For the text-containing cell, return its midpoint in [x, y] coordinate format. 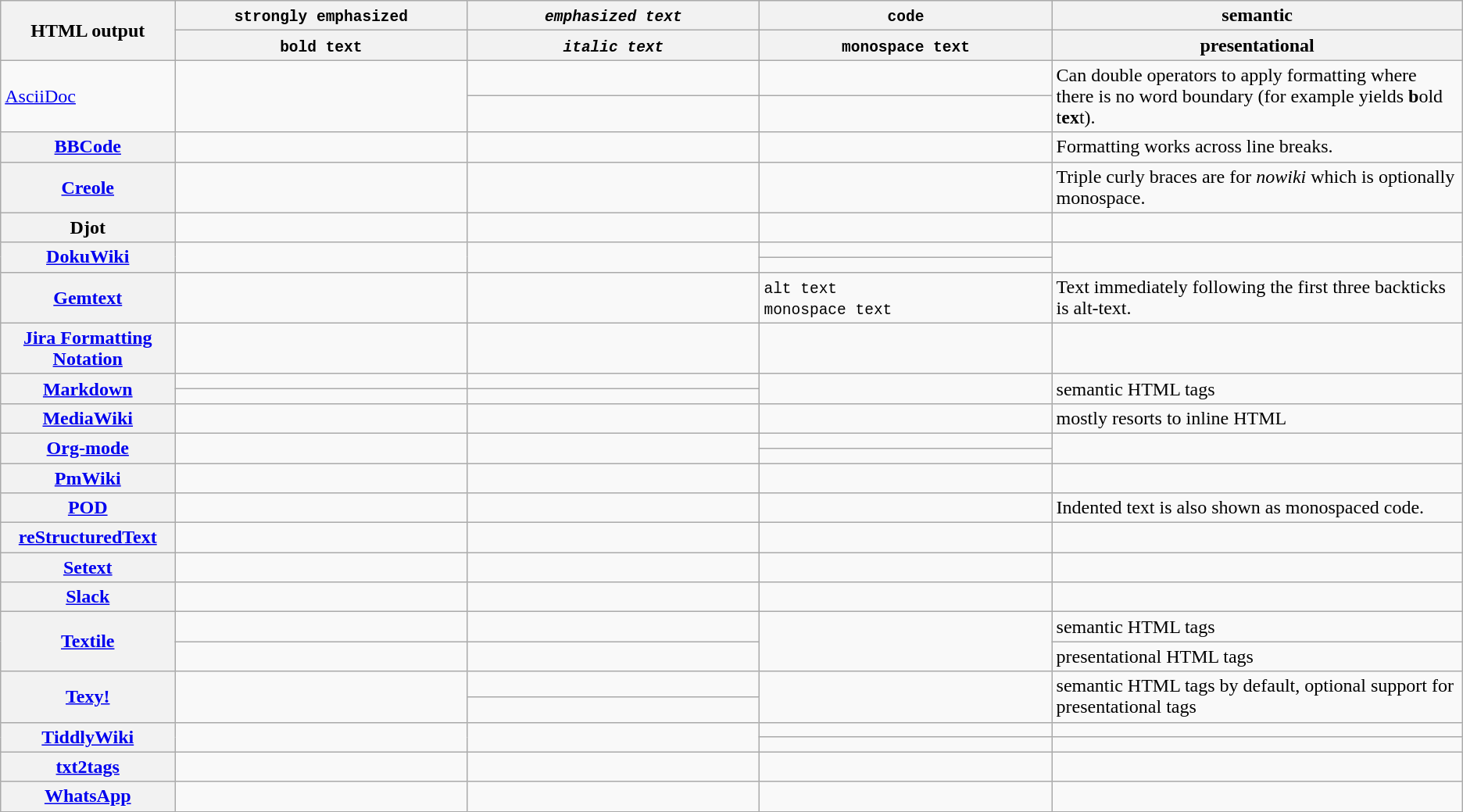
Can double operators to apply formatting where there is no word boundary (for example yields bold text). [1257, 96]
HTML output [88, 30]
TiddlyWiki [88, 737]
Creole [88, 188]
POD [88, 508]
Slack [88, 597]
Markdown [88, 388]
semantic HTML tags by default, optional support for presentational tags [1257, 697]
txt2tags [88, 767]
MediaWiki [88, 418]
italic text [613, 45]
alt textmonospace text [906, 297]
PmWiki [88, 478]
Org-mode [88, 448]
monospace text [906, 45]
Formatting works across line breaks. [1257, 147]
presentational [1257, 45]
mostly resorts to inline HTML [1257, 418]
code [906, 16]
Textile [88, 642]
Gemtext [88, 297]
presentational HTML tags [1257, 656]
reStructuredText [88, 538]
DokuWiki [88, 257]
Texy! [88, 697]
WhatsApp [88, 796]
Djot [88, 227]
bold text [321, 45]
AsciiDoc [88, 96]
Indented text is also shown as monospaced code. [1257, 508]
semantic [1257, 16]
emphasized text [613, 16]
Jira Formatting Notation [88, 349]
Setext [88, 567]
BBCode [88, 147]
Text immediately following the first three backticks is alt-text. [1257, 297]
strongly emphasized [321, 16]
Triple curly braces are for nowiki which is optionally monospace. [1257, 188]
